For the text-containing cell, return its midpoint in [X, Y] coordinate format. 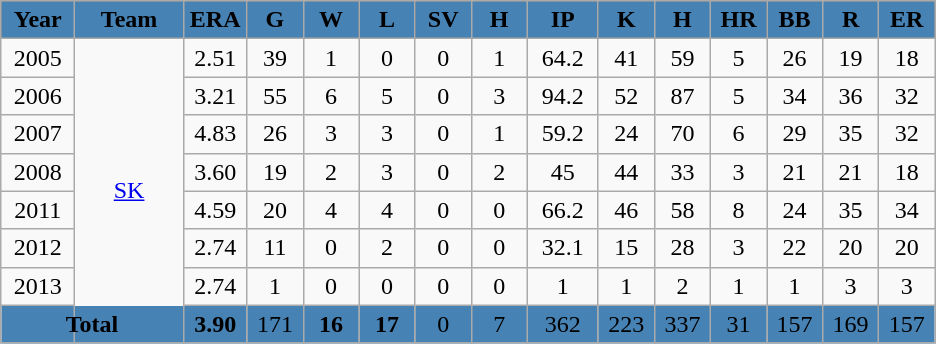
337 [682, 324]
ER [907, 20]
4.83 [215, 134]
2005 [38, 58]
46 [626, 210]
33 [682, 172]
2012 [38, 248]
Year [38, 20]
4.59 [215, 210]
2013 [38, 286]
16 [331, 324]
L [387, 20]
G [275, 20]
64.2 [562, 58]
169 [851, 324]
2008 [38, 172]
45 [562, 172]
15 [626, 248]
28 [682, 248]
Total [92, 324]
SV [443, 20]
171 [275, 324]
3.21 [215, 96]
58 [682, 210]
31 [738, 324]
BB [794, 20]
IP [562, 20]
2.51 [215, 58]
59.2 [562, 134]
3.60 [215, 172]
66.2 [562, 210]
SK [130, 191]
2007 [38, 134]
55 [275, 96]
29 [794, 134]
94.2 [562, 96]
2011 [38, 210]
41 [626, 58]
17 [387, 324]
R [851, 20]
87 [682, 96]
223 [626, 324]
52 [626, 96]
2006 [38, 96]
W [331, 20]
11 [275, 248]
362 [562, 324]
Team [130, 20]
59 [682, 58]
ERA [215, 20]
HR [738, 20]
44 [626, 172]
8 [738, 210]
39 [275, 58]
K [626, 20]
3.90 [215, 324]
36 [851, 96]
22 [794, 248]
32.1 [562, 248]
70 [682, 134]
7 [499, 324]
